Capture the cell that displays the provided text and extract its [x, y] central coordinate. 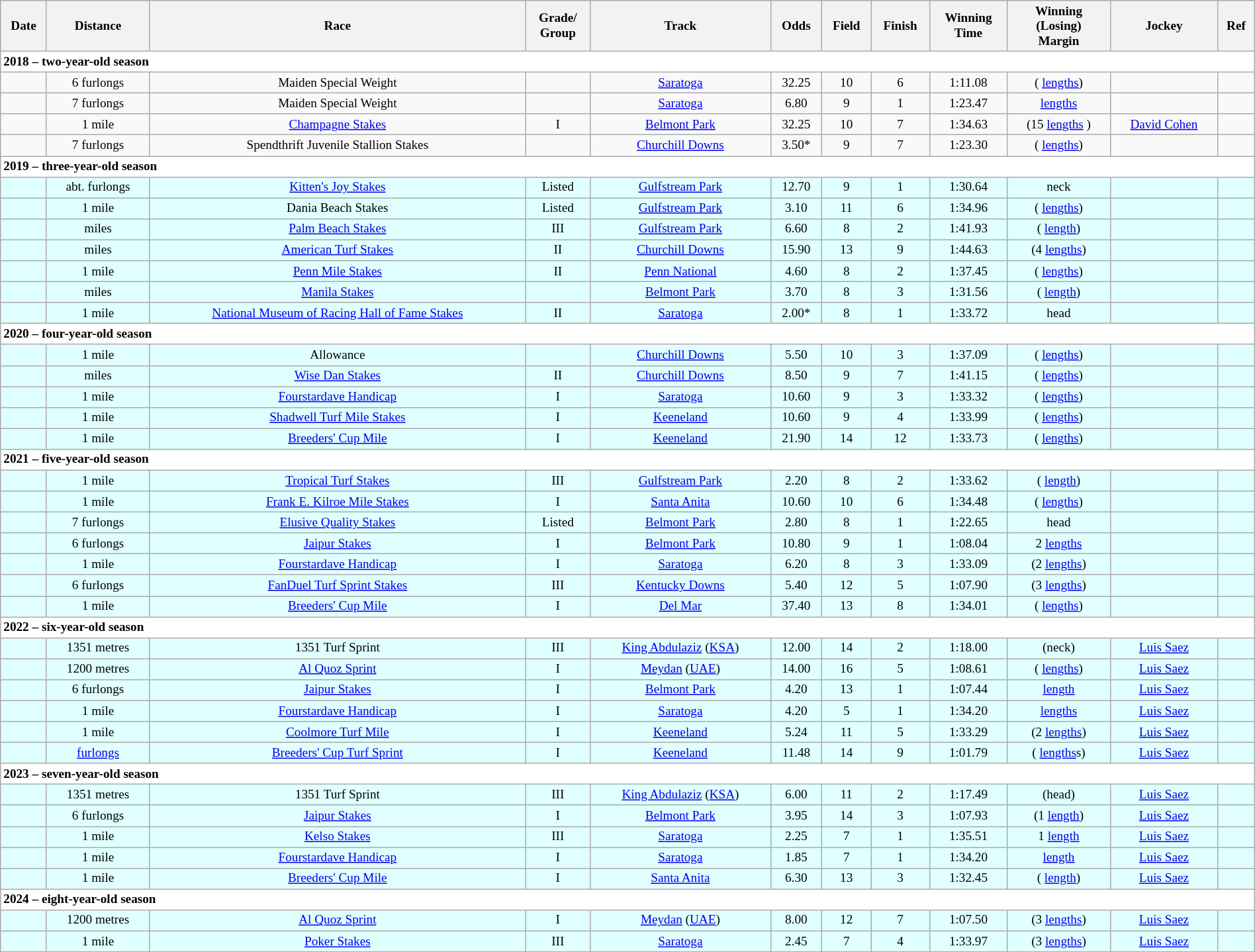
neck [1059, 187]
1:30.64 [968, 187]
1:33.62 [968, 481]
6.30 [796, 879]
Frank E. Kilroe Mile Stakes [338, 502]
Elusive Quality Stakes [338, 522]
2020 – four-year-old season [627, 334]
(head) [1059, 795]
10.80 [796, 544]
21.90 [796, 439]
Palm Beach Stakes [338, 229]
Dania Beach Stakes [338, 209]
Ref [1236, 26]
4.60 [796, 271]
1.85 [796, 858]
3.95 [796, 816]
2.45 [796, 941]
(1 length) [1059, 816]
Kitten's Joy Stakes [338, 187]
1:33.32 [968, 397]
abt. furlongs [98, 187]
1:18.00 [968, 648]
Manila Stakes [338, 292]
12.70 [796, 187]
2023 – seven-year-old season [627, 774]
Wise Dan Stakes [338, 376]
1:23.30 [968, 146]
1:44.63 [968, 250]
furlongs [98, 753]
Track [680, 26]
1:33.09 [968, 565]
1:33.99 [968, 418]
Penn National [680, 271]
Grade/Group [558, 26]
8.50 [796, 376]
Jockey [1164, 26]
1 length [1059, 837]
National Museum of Racing Hall of Fame Stakes [338, 313]
Odds [796, 26]
1:17.49 [968, 795]
Winning(Losing)Margin [1059, 26]
1:34.01 [968, 606]
1:31.56 [968, 292]
2024 – eight-year-old season [627, 900]
16 [847, 669]
1:34.63 [968, 124]
1:33.73 [968, 439]
Tropical Turf Stakes [338, 481]
American Turf Stakes [338, 250]
Kelso Stakes [338, 837]
11.48 [796, 753]
3.70 [796, 292]
1:37.45 [968, 271]
1:07.44 [968, 690]
1:08.04 [968, 544]
2021 – five-year-old season [627, 459]
(15 lengths ) [1059, 124]
(4 lengths) [1059, 250]
1:33.29 [968, 732]
FanDuel Turf Sprint Stakes [338, 585]
Race [338, 26]
( lengthss) [1059, 753]
Coolmore Turf Mile [338, 732]
Champagne Stakes [338, 124]
1:34.96 [968, 209]
Date [24, 26]
Poker Stakes [338, 941]
1:11.08 [968, 83]
12.00 [796, 648]
Del Mar [680, 606]
Distance [98, 26]
1:41.15 [968, 376]
6.60 [796, 229]
1:32.45 [968, 879]
1:22.65 [968, 522]
WinningTime [968, 26]
5.24 [796, 732]
Kentucky Downs [680, 585]
6.20 [796, 565]
1:07.93 [968, 816]
2019 – three-year-old season [627, 166]
Field [847, 26]
37.40 [796, 606]
Finish [900, 26]
2022 – six-year-old season [627, 627]
Allowance [338, 355]
1:01.79 [968, 753]
2.00* [796, 313]
1:33.97 [968, 941]
2.20 [796, 481]
2018 – two-year-old season [627, 62]
David Cohen [1164, 124]
1:33.72 [968, 313]
1:08.61 [968, 669]
1:41.93 [968, 229]
2.25 [796, 837]
(neck) [1059, 648]
5.40 [796, 585]
Shadwell Turf Mile Stakes [338, 418]
3.10 [796, 209]
2.80 [796, 522]
3.50* [796, 146]
1:07.50 [968, 920]
14.00 [796, 669]
1:23.47 [968, 103]
1:35.51 [968, 837]
15.90 [796, 250]
8.00 [796, 920]
1:07.90 [968, 585]
2 lengths [1059, 544]
5.50 [796, 355]
Spendthrift Juvenile Stallion Stakes [338, 146]
6.80 [796, 103]
1:34.48 [968, 502]
Breeders' Cup Turf Sprint [338, 753]
6.00 [796, 795]
Penn Mile Stakes [338, 271]
1:37.09 [968, 355]
